Extract the [X, Y] coordinate from the center of the cell holding the provided text.  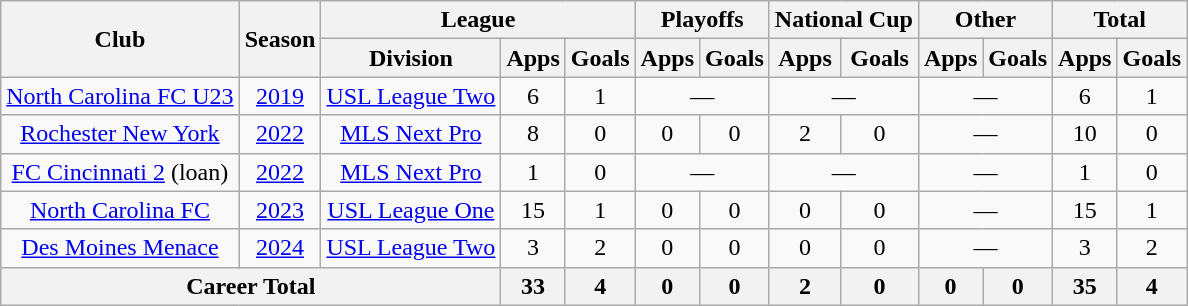
Other [985, 20]
North Carolina FC U23 [120, 96]
8 [533, 134]
Rochester New York [120, 134]
10 [1085, 134]
Club [120, 39]
Career Total [251, 286]
Total [1120, 20]
2019 [280, 96]
FC Cincinnati 2 (loan) [120, 172]
Division [411, 58]
Season [280, 39]
USL League One [411, 210]
33 [533, 286]
League [478, 20]
National Cup [844, 20]
North Carolina FC [120, 210]
35 [1085, 286]
Des Moines Menace [120, 248]
2024 [280, 248]
2023 [280, 210]
Playoffs [702, 20]
